Find where the given text appears and provide that cell's center as (x, y) coordinate. 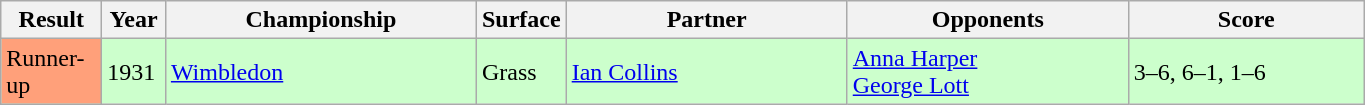
Partner (706, 20)
Championship (320, 20)
Runner-up (52, 72)
Surface (521, 20)
1931 (134, 72)
Wimbledon (320, 72)
Result (52, 20)
Year (134, 20)
Opponents (988, 20)
Anna Harper George Lott (988, 72)
Ian Collins (706, 72)
Grass (521, 72)
Score (1246, 20)
3–6, 6–1, 1–6 (1246, 72)
